Capture the cell that displays the provided text and extract its [X, Y] central coordinate. 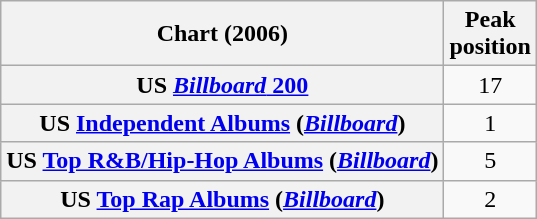
US Top R&B/Hip-Hop Albums (Billboard) [222, 161]
17 [490, 85]
1 [490, 123]
2 [490, 199]
US Independent Albums (Billboard) [222, 123]
US Billboard 200 [222, 85]
5 [490, 161]
US Top Rap Albums (Billboard) [222, 199]
Chart (2006) [222, 34]
Peakposition [490, 34]
